Return the (X, Y) coordinate for the center point of the cell that contains the specified text.  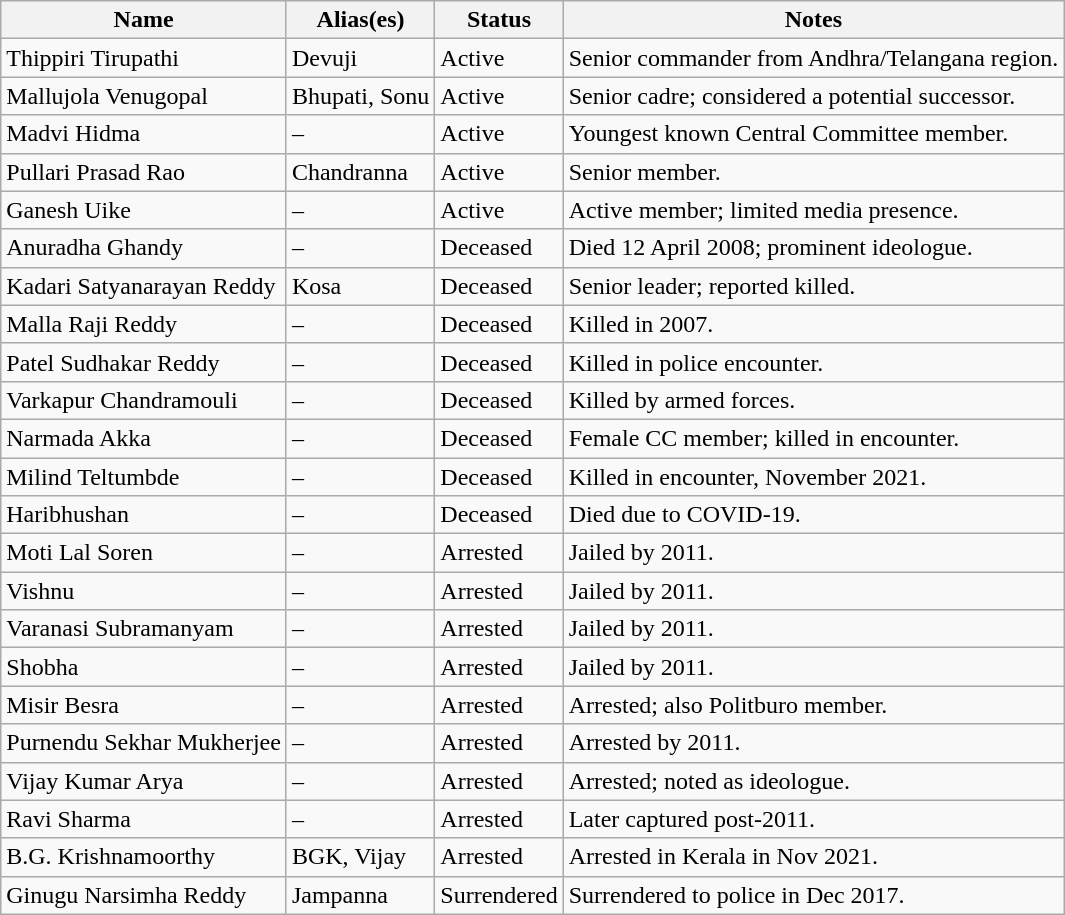
Arrested in Kerala in Nov 2021. (814, 857)
B.G. Krishnamoorthy (144, 857)
Killed by armed forces. (814, 400)
Kosa (360, 286)
Senior commander from Andhra/Telangana region. (814, 58)
Senior leader; reported killed. (814, 286)
Killed in police encounter. (814, 362)
Madvi Hidma (144, 134)
Youngest known Central Committee member. (814, 134)
Arrested; also Politburo member. (814, 705)
Ravi Sharma (144, 819)
Died 12 April 2008; prominent ideologue. (814, 248)
Alias(es) (360, 20)
Surrendered (499, 895)
BGK, Vijay (360, 857)
Later captured post-2011. (814, 819)
Varanasi Subramanyam (144, 629)
Surrendered to police in Dec 2017. (814, 895)
Purnendu Sekhar Mukherjee (144, 743)
Female CC member; killed in encounter. (814, 438)
Died due to COVID-19. (814, 515)
Jampanna (360, 895)
Chandranna (360, 172)
Bhupati, Sonu (360, 96)
Kadari Satyanarayan Reddy (144, 286)
Shobha (144, 667)
Varkapur Chandramouli (144, 400)
Pullari Prasad Rao (144, 172)
Senior cadre; considered a potential successor. (814, 96)
Patel Sudhakar Reddy (144, 362)
Senior member. (814, 172)
Misir Besra (144, 705)
Arrested; noted as ideologue. (814, 781)
Milind Teltumbde (144, 477)
Thippiri Tirupathi (144, 58)
Killed in encounter, November 2021. (814, 477)
Devuji (360, 58)
Anuradha Ghandy (144, 248)
Ganesh Uike (144, 210)
Notes (814, 20)
Narmada Akka (144, 438)
Arrested by 2011. (814, 743)
Ginugu Narsimha Reddy (144, 895)
Mallujola Venugopal (144, 96)
Killed in 2007. (814, 324)
Status (499, 20)
Active member; limited media presence. (814, 210)
Haribhushan (144, 515)
Vijay Kumar Arya (144, 781)
Vishnu (144, 591)
Name (144, 20)
Malla Raji Reddy (144, 324)
Moti Lal Soren (144, 553)
